Return the (x, y) coordinate for the center point of the cell that contains the specified text.  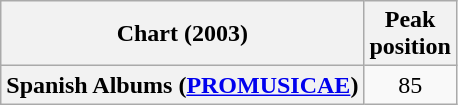
Chart (2003) (182, 34)
Peakposition (410, 34)
Spanish Albums (PROMUSICAE) (182, 85)
85 (410, 85)
